Search for the cell housing the specified text and yield its (x, y) center coordinate. 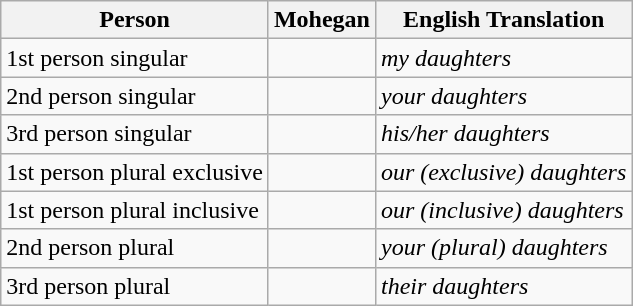
my daughters (503, 58)
their daughters (503, 286)
2nd person singular (135, 96)
English Translation (503, 20)
Mohegan (322, 20)
3rd person singular (135, 134)
your (plural) daughters (503, 248)
1st person singular (135, 58)
our (inclusive) daughters (503, 210)
3rd person plural (135, 286)
our (exclusive) daughters (503, 172)
2nd person plural (135, 248)
1st person plural exclusive (135, 172)
1st person plural inclusive (135, 210)
your daughters (503, 96)
his/her daughters (503, 134)
Person (135, 20)
